Find where the given text appears and provide that cell's center as [X, Y] coordinate. 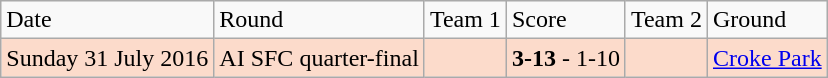
Team 1 [465, 20]
Sunday 31 July 2016 [108, 58]
Date [108, 20]
Ground [767, 20]
Score [566, 20]
AI SFC quarter-final [320, 58]
Round [320, 20]
Croke Park [767, 58]
Team 2 [666, 20]
3-13 - 1-10 [566, 58]
